Determine the (X, Y) coordinate at the center of the cell enclosing the given text.  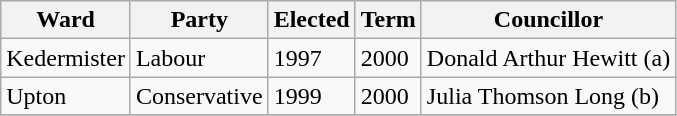
1997 (312, 58)
Donald Arthur Hewitt (a) (548, 58)
Party (199, 20)
Kedermister (66, 58)
1999 (312, 96)
Term (388, 20)
Conservative (199, 96)
Ward (66, 20)
Labour (199, 58)
Julia Thomson Long (b) (548, 96)
Councillor (548, 20)
Elected (312, 20)
Upton (66, 96)
